Pinpoint the cell where the given text exists, returning its [x, y] midpoint coordinate. 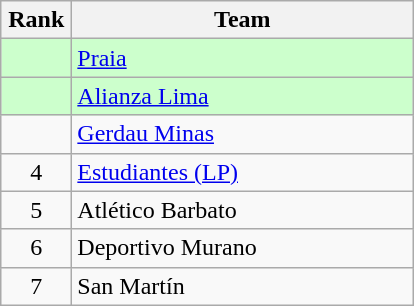
7 [36, 286]
San Martín [242, 286]
Praia [242, 58]
4 [36, 172]
Alianza Lima [242, 96]
Gerdau Minas [242, 134]
Rank [36, 20]
6 [36, 248]
Atlético Barbato [242, 210]
Team [242, 20]
5 [36, 210]
Estudiantes (LP) [242, 172]
Deportivo Murano [242, 248]
